For the text-containing cell, return its midpoint in (X, Y) coordinate format. 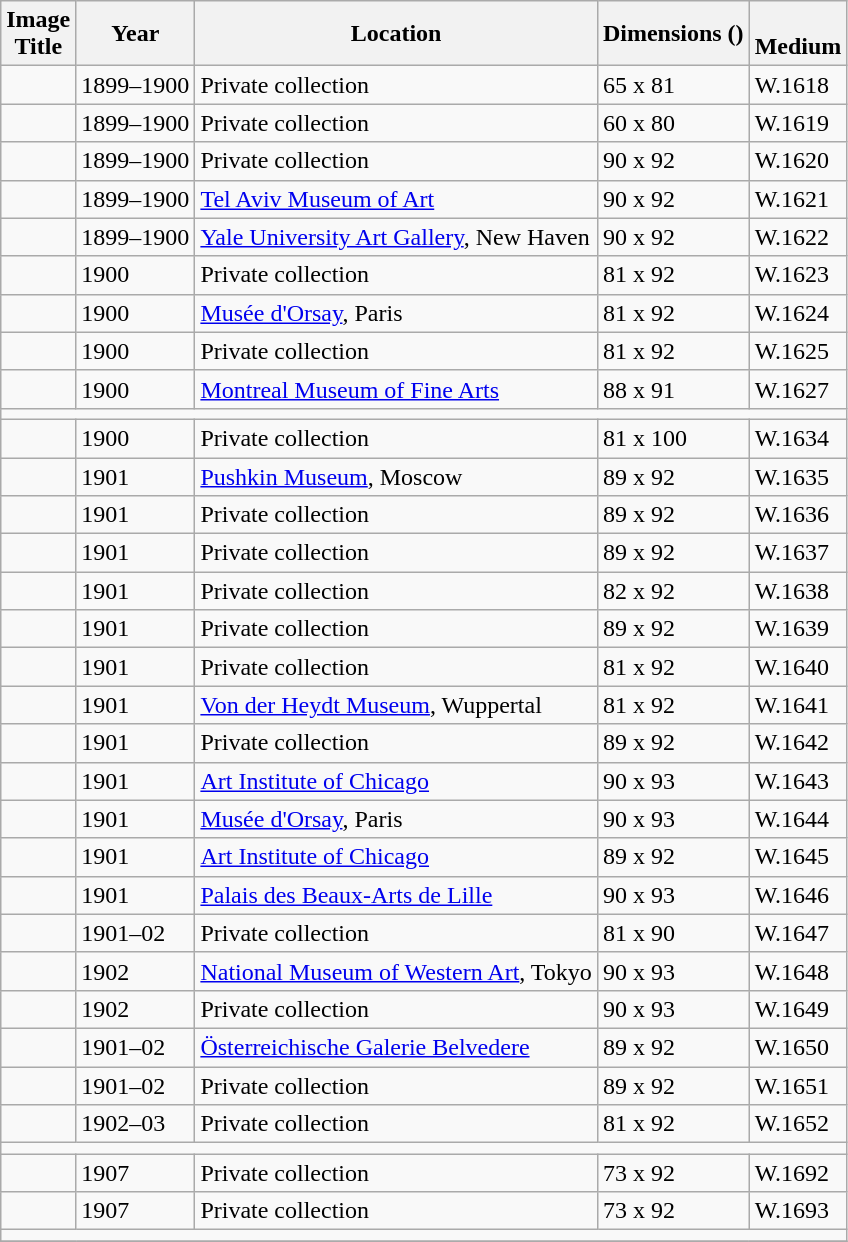
81 x 100 (673, 438)
88 x 91 (673, 389)
National Museum of Western Art, Tokyo (396, 971)
W.1619 (798, 123)
W.1639 (798, 629)
W.1627 (798, 389)
W.1622 (798, 237)
W.1621 (798, 199)
W.1643 (798, 781)
W.1641 (798, 705)
81 x 90 (673, 933)
W.1652 (798, 1124)
W.1635 (798, 477)
Palais des Beaux-Arts de Lille (396, 895)
W.1620 (798, 161)
Medium (798, 34)
1902–03 (136, 1124)
W.1640 (798, 667)
W.1638 (798, 591)
Year (136, 34)
Location (396, 34)
ImageTitle (38, 34)
W.1625 (798, 351)
W.1692 (798, 1173)
W.1618 (798, 85)
W.1645 (798, 857)
W.1646 (798, 895)
W.1649 (798, 1009)
W.1644 (798, 819)
Pushkin Museum, Moscow (396, 477)
W.1624 (798, 313)
Tel Aviv Museum of Art (396, 199)
Von der Heydt Museum, Wuppertal (396, 705)
Österreichische Galerie Belvedere (396, 1047)
82 x 92 (673, 591)
W.1693 (798, 1211)
W.1651 (798, 1085)
Dimensions () (673, 34)
Yale University Art Gallery, New Haven (396, 237)
W.1634 (798, 438)
Montreal Museum of Fine Arts (396, 389)
W.1648 (798, 971)
60 x 80 (673, 123)
W.1647 (798, 933)
W.1637 (798, 553)
W.1650 (798, 1047)
W.1623 (798, 275)
65 x 81 (673, 85)
W.1636 (798, 515)
W.1642 (798, 743)
